Output the (x, y) coordinate of the center of the cell containing the given text.  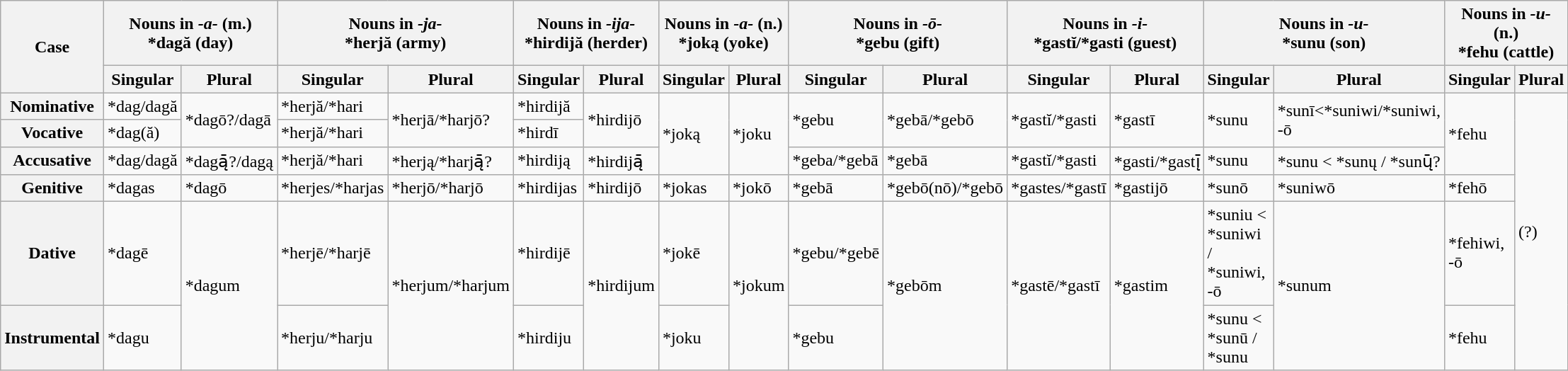
Nouns in -u- (n.)*fehu (cattle) (1506, 33)
*hirdijă (549, 106)
*sunō (1239, 188)
*suniwō (1359, 188)
Nouns in -u-*sunu (son) (1324, 33)
*sunu < *sunų / *sunų̄? (1359, 161)
(?) (1542, 232)
*sunu < *sunū / *sunu (1239, 338)
*dagą̄?/dagą (229, 161)
*hirdiją (549, 161)
*fehō (1480, 188)
*gebā/*gebō (946, 120)
*hirdijas (549, 188)
*gastes/*gastī (1059, 188)
*hirdī (549, 133)
*gastī (1157, 120)
*sunī<*suniwi/*suniwi, -ō (1359, 120)
*dagō (229, 188)
*dag(ă) (142, 133)
Nouns in -a- (n.)*joką (yoke) (723, 33)
*dagas (142, 188)
*joką (694, 134)
*hirdijē (549, 253)
Nouns in -ō-*gebu (gift) (898, 33)
*jokas (694, 188)
Nominative (52, 106)
*gebōm (946, 286)
Accusative (52, 161)
*gebu/*gebē (836, 253)
*geba/*gebā (836, 161)
*herjes/*harjas (333, 188)
*hirdiju (549, 338)
Genitive (52, 188)
Nouns in -ja-*herjă (army) (396, 33)
*gastē/*gastī (1059, 286)
*fehiwi, -ō (1480, 253)
*herjum/*harjum (451, 286)
Nouns in -ija-*hirdijă (herder) (586, 33)
Dative (52, 253)
*sunum (1359, 286)
*dagum (229, 286)
*herjō/*harjō (451, 188)
*herjā/*harjō? (451, 120)
*dagō?/dagā (229, 120)
*jokō (758, 188)
*suniu < *suniwi / *suniwi, -ō (1239, 253)
Nouns in -a- (m.)*dagă (day) (190, 33)
*dagē (142, 253)
*herjē/*harjē (333, 253)
*dagu (142, 338)
*herju/*harju (333, 338)
*gebō(nō)/*gebō (946, 188)
Instrumental (52, 338)
*herją/*harją̄? (451, 161)
Vocative (52, 133)
*jokē (694, 253)
Nouns in -i-*gastĭ/*gasti (guest) (1106, 33)
*gastim (1157, 286)
*gastijō (1157, 188)
*jokum (758, 286)
*hirdijum (622, 286)
*hirdiją̄ (622, 161)
*gasti/*gastį̄ (1157, 161)
Case (52, 47)
